Return the [x, y] coordinate for the center point of the cell that contains the specified text.  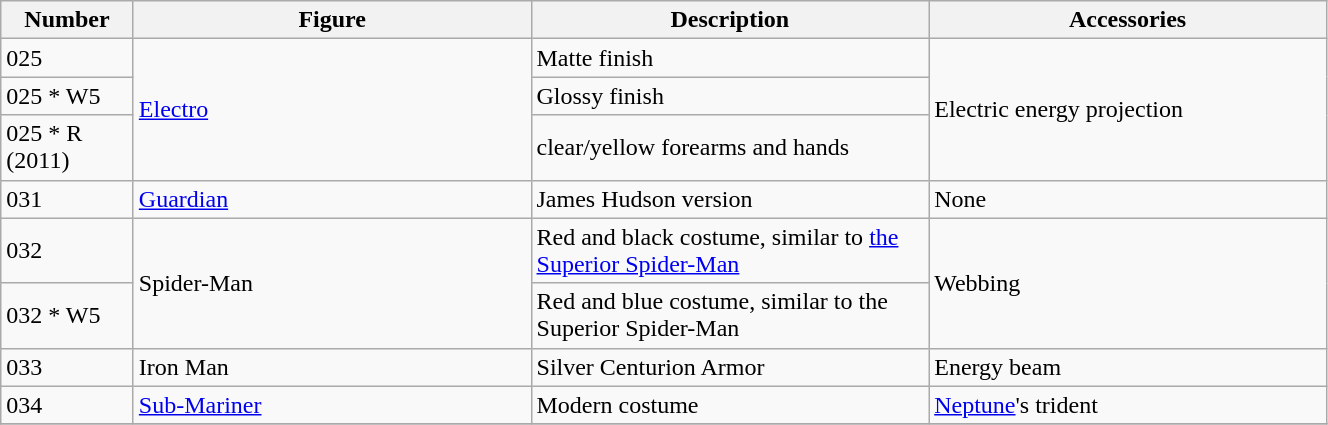
031 [68, 199]
Iron Man [332, 367]
clear/yellow forearms and hands [730, 148]
Spider-Man [332, 283]
Neptune's trident [1128, 405]
Webbing [1128, 283]
032 [68, 250]
Glossy finish [730, 96]
025 [68, 58]
Guardian [332, 199]
Red and black costume, similar to the Superior Spider-Man [730, 250]
Accessories [1128, 20]
033 [68, 367]
032 * W5 [68, 316]
Silver Centurion Armor [730, 367]
Modern costume [730, 405]
Electro [332, 110]
James Hudson version [730, 199]
Matte finish [730, 58]
None [1128, 199]
025 * W5 [68, 96]
Sub-Mariner [332, 405]
034 [68, 405]
025 * R (2011) [68, 148]
Electric energy projection [1128, 110]
Red and blue costume, similar to the Superior Spider-Man [730, 316]
Description [730, 20]
Number [68, 20]
Figure [332, 20]
Energy beam [1128, 367]
